Find where the given text appears and provide that cell's center as (X, Y) coordinate. 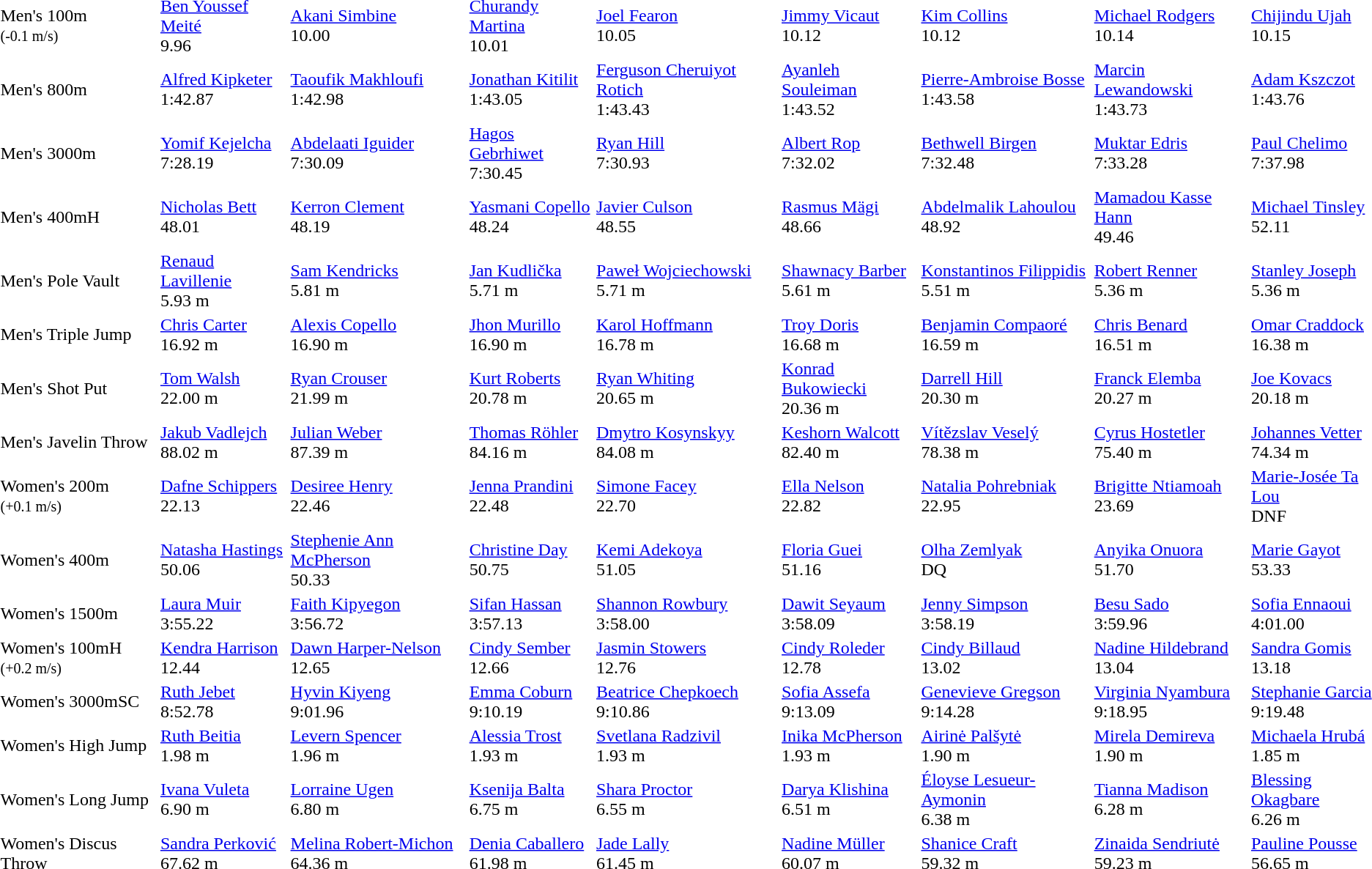
Hagos Gebrhiwet 7:30.45 (530, 153)
Natalia Pohrebniak 22.95 (1005, 496)
Chris Carter 16.92 m (223, 334)
Sofia Assefa 9:13.09 (850, 702)
Genevieve Gregson 9:14.28 (1005, 702)
Ruth Jebet 8:52.78 (223, 702)
Cyrus Hostetler 75.40 m (1171, 443)
Jan Kudlička 5.71 m (530, 281)
Troy Doris 16.68 m (850, 334)
Javier Culson 48.55 (687, 217)
Sam Kendricks 5.81 m (378, 281)
Cindy Sember 12.66 (530, 658)
Faith Kipyegon 3:56.72 (378, 614)
Desiree Henry 22.46 (378, 496)
Tianna Madison 6.28 m (1171, 799)
Yomif Kejelcha 7:28.19 (223, 153)
Ryan Whiting 20.65 m (687, 388)
Dmytro Kosynskyy 84.08 m (687, 443)
Taoufik Makhloufi 1:42.98 (378, 89)
Robert Renner 5.36 m (1171, 281)
Muktar Edris 7:33.28 (1171, 153)
Kemi Adekoya 51.05 (687, 560)
Ksenija Balta 6.75 m (530, 799)
Cindy Roleder 12.78 (850, 658)
Karol Hoffmann 16.78 m (687, 334)
Jasmin Stowers 12.76 (687, 658)
Jakub Vadlejch 88.02 m (223, 443)
Virginia Nyambura 9:18.95 (1171, 702)
Thomas Röhler 84.16 m (530, 443)
Chris Benard 16.51 m (1171, 334)
Keshorn Walcott 82.40 m (850, 443)
Dawn Harper-Nelson 12.65 (378, 658)
Paweł Wojciechowski 5.71 m (687, 281)
Olha Zemlyak DQ (1005, 560)
Darya Klishina 6.51 m (850, 799)
Ruth Beitia 1.98 m (223, 746)
Ivana Vuleta 6.90 m (223, 799)
Marcin Lewandowski 1:43.73 (1171, 89)
Shannon Rowbury 3:58.00 (687, 614)
Stephenie Ann McPherson 50.33 (378, 560)
Beatrice Chepkoech 9:10.86 (687, 702)
Yasmani Copello 48.24 (530, 217)
Julian Weber 87.39 m (378, 443)
Kurt Roberts 20.78 m (530, 388)
Emma Coburn 9:10.19 (530, 702)
Jenna Prandini 22.48 (530, 496)
Christine Day 50.75 (530, 560)
Konstantinos Filippidis 5.51 m (1005, 281)
Darrell Hill 20.30 m (1005, 388)
Tom Walsh 22.00 m (223, 388)
Nadine Hildebrand 13.04 (1171, 658)
Ryan Crouser 21.99 m (378, 388)
Airinė Palšytė 1.90 m (1005, 746)
Ryan Hill 7:30.93 (687, 153)
Renaud Lavillenie 5.93 m (223, 281)
Hyvin Kiyeng 9:01.96 (378, 702)
Jenny Simpson 3:58.19 (1005, 614)
Shara Proctor 6.55 m (687, 799)
Ferguson Cheruiyot Rotich 1:43.43 (687, 89)
Kendra Harrison 12.44 (223, 658)
Natasha Hastings 50.06 (223, 560)
Alfred Kipketer 1:42.87 (223, 89)
Benjamin Compaoré 16.59 m (1005, 334)
Nicholas Bett 48.01 (223, 217)
Floria Guei 51.16 (850, 560)
Ayanleh Souleiman 1:43.52 (850, 89)
Jhon Murillo 16.90 m (530, 334)
Besu Sado 3:59.96 (1171, 614)
Ella Nelson 22.82 (850, 496)
Dawit Seyaum 3:58.09 (850, 614)
Franck Elemba 20.27 m (1171, 388)
Anyika Onuora 51.70 (1171, 560)
Svetlana Radzivil 1.93 m (687, 746)
Vítězslav Veselý 78.38 m (1005, 443)
Albert Rop 7:32.02 (850, 153)
Shawnacy Barber 5.61 m (850, 281)
Levern Spencer 1.96 m (378, 746)
Abdelaati Iguider 7:30.09 (378, 153)
Abdelmalik Lahoulou 48.92 (1005, 217)
Brigitte Ntiamoah 23.69 (1171, 496)
Jonathan Kitilit 1:43.05 (530, 89)
Cindy Billaud 13.02 (1005, 658)
Dafne Schippers 22.13 (223, 496)
Simone Facey 22.70 (687, 496)
Konrad Bukowiecki 20.36 m (850, 388)
Éloyse Lesueur-Aymonin 6.38 m (1005, 799)
Inika McPherson 1.93 m (850, 746)
Alessia Trost 1.93 m (530, 746)
Laura Muir 3:55.22 (223, 614)
Bethwell Birgen 7:32.48 (1005, 153)
Pierre-Ambroise Bosse 1:43.58 (1005, 89)
Rasmus Mägi 48.66 (850, 217)
Kerron Clement 48.19 (378, 217)
Sifan Hassan 3:57.13 (530, 614)
Mirela Demireva 1.90 m (1171, 746)
Lorraine Ugen 6.80 m (378, 799)
Alexis Copello 16.90 m (378, 334)
Mamadou Kasse Hann 49.46 (1171, 217)
